Capture the cell that displays the provided text and extract its (X, Y) central coordinate. 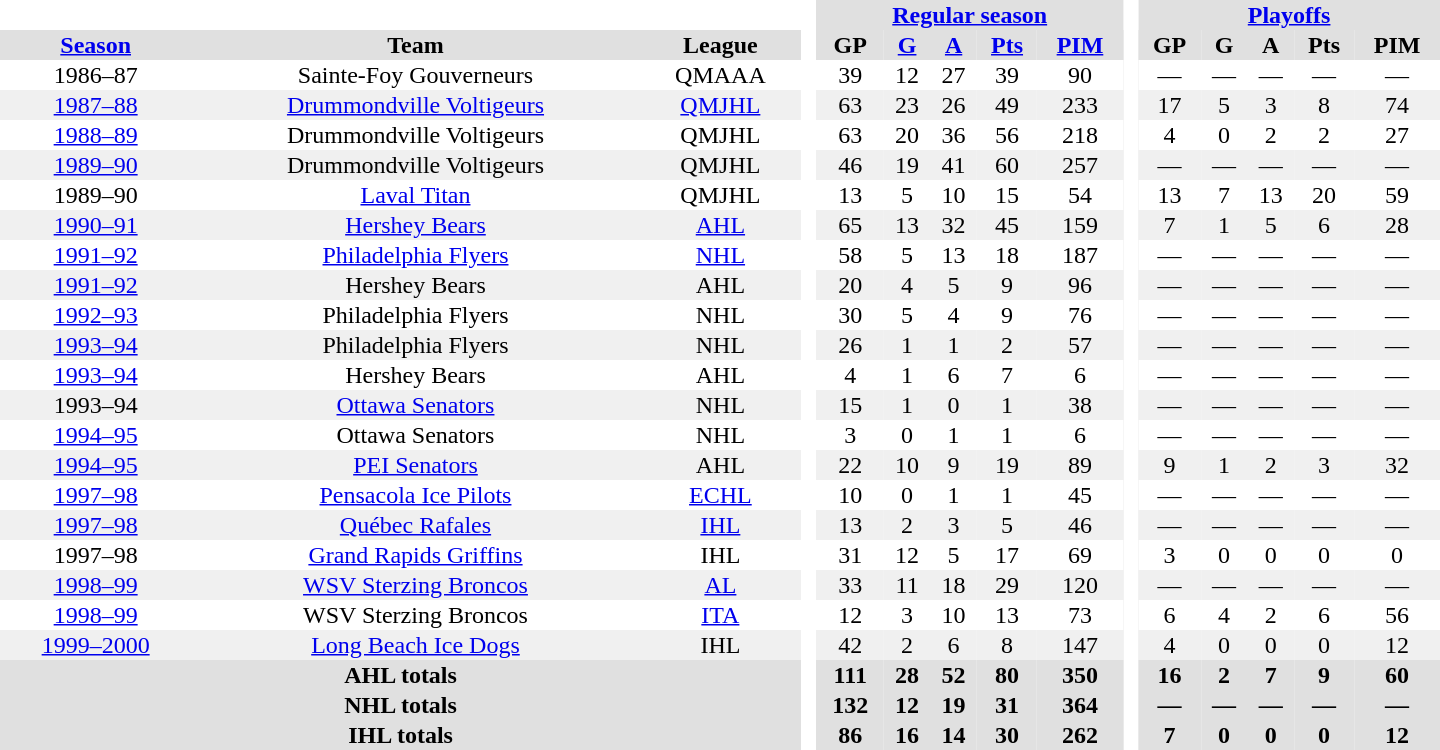
1999–2000 (96, 645)
1988–89 (96, 135)
59 (1397, 195)
132 (850, 705)
96 (1080, 285)
Québec Rafales (415, 525)
54 (1080, 195)
22 (850, 465)
Sainte-Foy Gouverneurs (415, 75)
Long Beach Ice Dogs (415, 645)
111 (850, 675)
Playoffs (1289, 15)
233 (1080, 105)
Laval Titan (415, 195)
57 (1080, 345)
29 (1007, 585)
ITA (720, 615)
1990–91 (96, 225)
90 (1080, 75)
QMAAA (720, 75)
PEI Senators (415, 465)
ECHL (720, 495)
69 (1080, 555)
IHL totals (400, 735)
33 (850, 585)
League (720, 45)
65 (850, 225)
42 (850, 645)
350 (1080, 675)
1987–88 (96, 105)
218 (1080, 135)
76 (1080, 315)
159 (1080, 225)
Grand Rapids Griffins (415, 555)
14 (954, 735)
364 (1080, 705)
NHL totals (400, 705)
80 (1007, 675)
52 (954, 675)
147 (1080, 645)
41 (954, 165)
86 (850, 735)
58 (850, 255)
262 (1080, 735)
74 (1397, 105)
38 (1080, 405)
11 (908, 585)
Team (415, 45)
Season (96, 45)
49 (1007, 105)
36 (954, 135)
1992–93 (96, 315)
Regular season (970, 15)
AL (720, 585)
120 (1080, 585)
AHL totals (400, 675)
257 (1080, 165)
1986–87 (96, 75)
Pensacola Ice Pilots (415, 495)
187 (1080, 255)
73 (1080, 615)
23 (908, 105)
89 (1080, 465)
